Pinpoint the cell where the given text exists, returning its [x, y] midpoint coordinate. 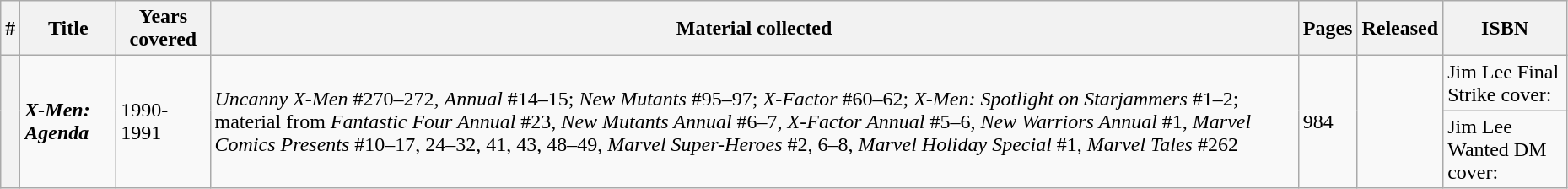
X-Men: Agenda [68, 121]
Title [68, 29]
ISBN [1505, 29]
Released [1400, 29]
Years covered [164, 29]
984 [1328, 121]
Jim Lee Final Strike cover: [1505, 83]
Material collected [754, 29]
1990-1991 [164, 121]
Jim Lee Wanted DM cover: [1505, 149]
# [10, 29]
Pages [1328, 29]
